Extract the [X, Y] coordinate from the center of the cell holding the provided text.  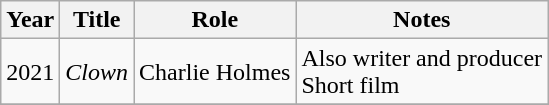
Clown [97, 72]
Charlie Holmes [215, 72]
Role [215, 20]
Year [30, 20]
2021 [30, 72]
Title [97, 20]
Also writer and producerShort film [422, 72]
Notes [422, 20]
